Locate the cell with the specified text and output its (X, Y) center coordinate. 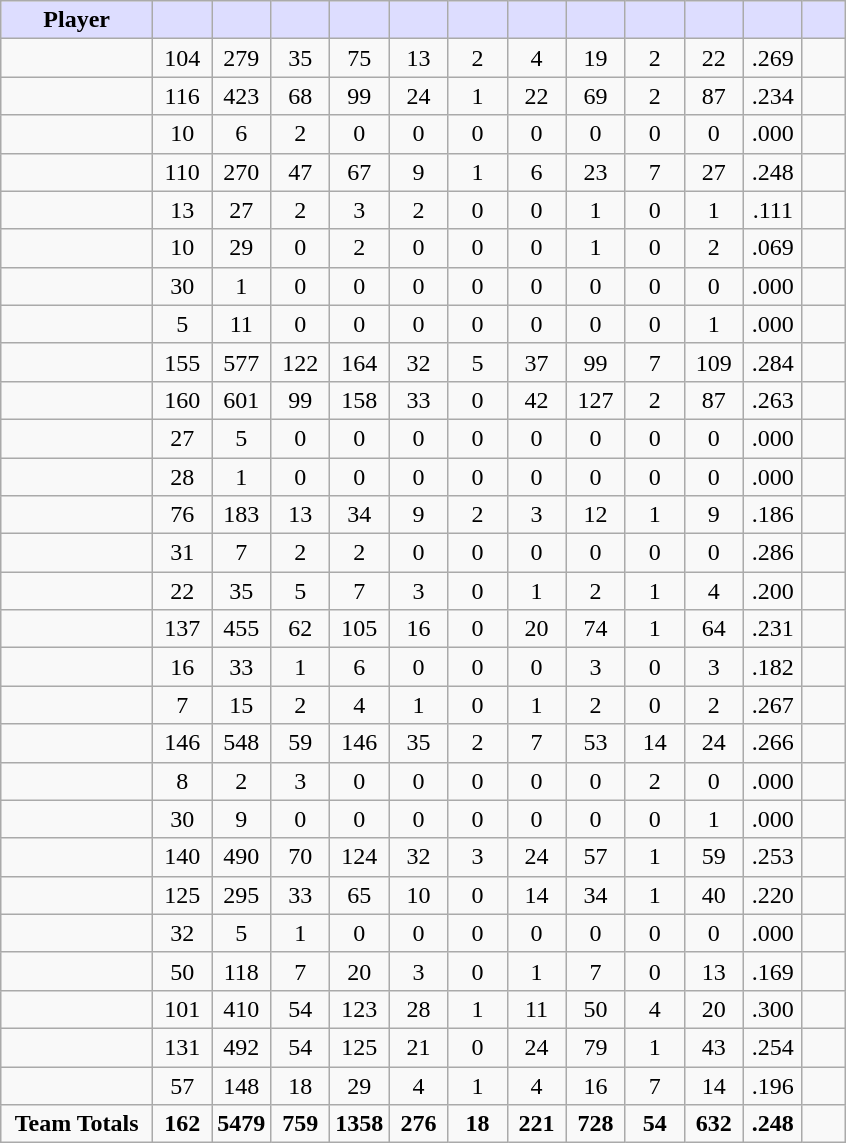
75 (360, 58)
Player (77, 20)
140 (182, 857)
.220 (772, 895)
67 (360, 172)
455 (242, 629)
64 (714, 629)
131 (182, 1047)
104 (182, 58)
276 (418, 1124)
.269 (772, 58)
221 (536, 1124)
632 (714, 1124)
109 (714, 362)
15 (242, 705)
164 (360, 362)
.069 (772, 248)
759 (300, 1124)
.186 (772, 515)
148 (242, 1085)
548 (242, 743)
.182 (772, 667)
70 (300, 857)
.234 (772, 96)
.169 (772, 971)
65 (360, 895)
270 (242, 172)
118 (242, 971)
.111 (772, 210)
.231 (772, 629)
410 (242, 1009)
.253 (772, 857)
31 (182, 553)
101 (182, 1009)
279 (242, 58)
110 (182, 172)
1358 (360, 1124)
183 (242, 515)
105 (360, 629)
23 (596, 172)
12 (596, 515)
492 (242, 1047)
116 (182, 96)
Team Totals (77, 1124)
123 (360, 1009)
5479 (242, 1124)
69 (596, 96)
601 (242, 400)
68 (300, 96)
.266 (772, 743)
127 (596, 400)
.196 (772, 1085)
19 (596, 58)
40 (714, 895)
490 (242, 857)
43 (714, 1047)
47 (300, 172)
.284 (772, 362)
.300 (772, 1009)
.263 (772, 400)
160 (182, 400)
137 (182, 629)
155 (182, 362)
42 (536, 400)
37 (536, 362)
.267 (772, 705)
62 (300, 629)
162 (182, 1124)
728 (596, 1124)
122 (300, 362)
74 (596, 629)
.200 (772, 591)
.286 (772, 553)
423 (242, 96)
158 (360, 400)
295 (242, 895)
53 (596, 743)
.254 (772, 1047)
76 (182, 515)
21 (418, 1047)
79 (596, 1047)
124 (360, 857)
577 (242, 362)
8 (182, 781)
